Detect which cell encompasses the target text, then output its (x, y) center coordinate. 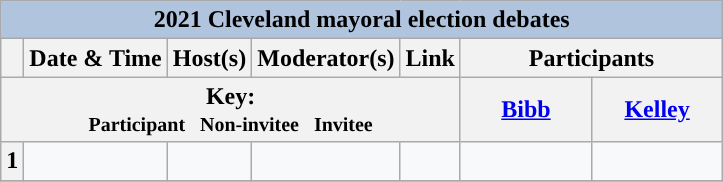
Moderator(s) (326, 58)
1 (12, 161)
Date & Time (96, 58)
Bibb (526, 110)
Kelley (658, 110)
Host(s) (209, 58)
Participants (591, 58)
Key: Participant Non-invitee Invitee (231, 110)
Link (430, 58)
2021 Cleveland mayoral election debates (362, 20)
